For the text-containing cell, return its midpoint in (x, y) coordinate format. 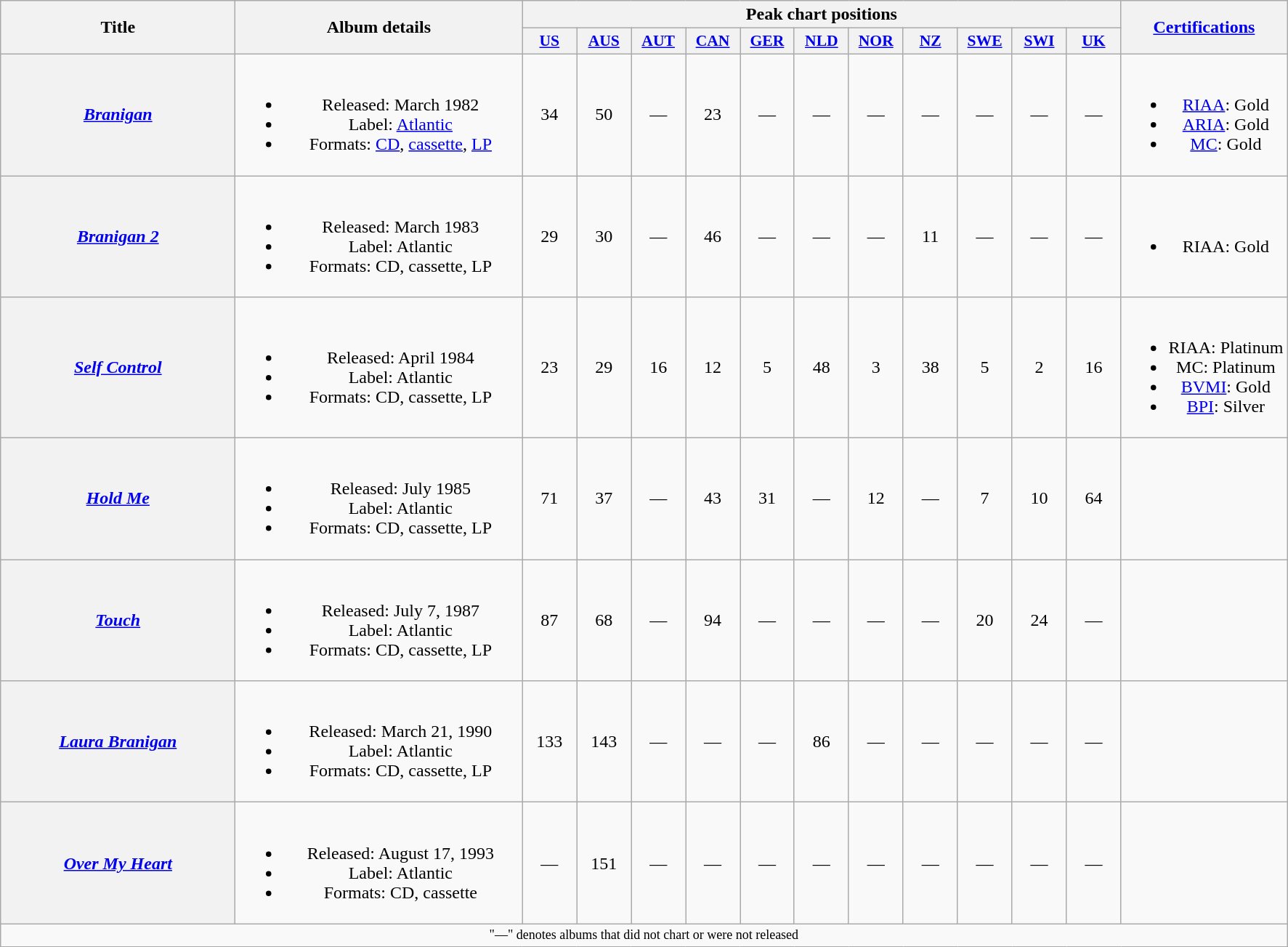
20 (985, 621)
UK (1094, 41)
48 (821, 368)
CAN (713, 41)
71 (549, 499)
30 (604, 237)
2 (1039, 368)
SWE (985, 41)
143 (604, 741)
Branigan (118, 115)
Released: July 7, 1987Label: AtlanticFormats: CD, cassette, LP (379, 621)
38 (930, 368)
Hold Me (118, 499)
Over My Heart (118, 863)
Released: March 1983Label: AtlanticFormats: CD, cassette, LP (379, 237)
31 (767, 499)
37 (604, 499)
Released: March 21, 1990Label: AtlanticFormats: CD, cassette, LP (379, 741)
86 (821, 741)
64 (1094, 499)
US (549, 41)
Laura Branigan (118, 741)
Peak chart positions (822, 15)
34 (549, 115)
133 (549, 741)
Released: March 1982Label: AtlanticFormats: CD, cassette, LP (379, 115)
AUS (604, 41)
Touch (118, 621)
24 (1039, 621)
NOR (876, 41)
AUT (658, 41)
Released: July 1985Label: AtlanticFormats: CD, cassette, LP (379, 499)
SWI (1039, 41)
RIAA: GoldARIA: GoldMC: Gold (1204, 115)
11 (930, 237)
50 (604, 115)
RIAA: Gold (1204, 237)
Title (118, 28)
3 (876, 368)
Album details (379, 28)
GER (767, 41)
10 (1039, 499)
68 (604, 621)
RIAA: PlatinumMC: PlatinumBVMI: GoldBPI: Silver (1204, 368)
151 (604, 863)
46 (713, 237)
Released: April 1984Label: AtlanticFormats: CD, cassette, LP (379, 368)
Released: August 17, 1993Label: AtlanticFormats: CD, cassette (379, 863)
Branigan 2 (118, 237)
7 (985, 499)
Self Control (118, 368)
NZ (930, 41)
87 (549, 621)
Certifications (1204, 28)
43 (713, 499)
94 (713, 621)
NLD (821, 41)
"—" denotes albums that did not chart or were not released (644, 935)
